Find where the given text appears and provide that cell's center as [X, Y] coordinate. 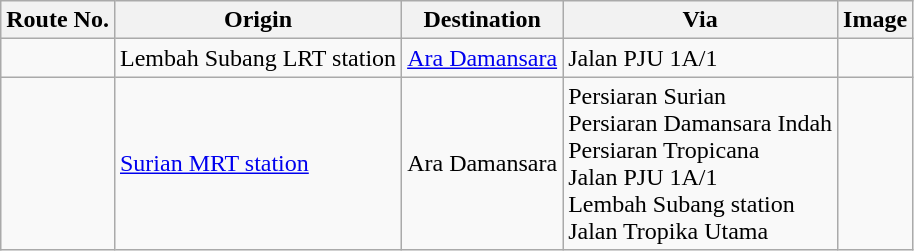
Destination [482, 20]
Lembah Subang LRT station [258, 58]
Persiaran Surian Persiaran Damansara Indah Persiaran Tropicana Jalan PJU 1A/1 Lembah Subang station Jalan Tropika Utama [700, 164]
Via [700, 20]
Route No. [58, 20]
Image [876, 20]
Origin [258, 20]
Jalan PJU 1A/1 [700, 58]
Surian MRT station [258, 164]
